Extract the (X, Y) coordinate from the center of the cell holding the provided text.  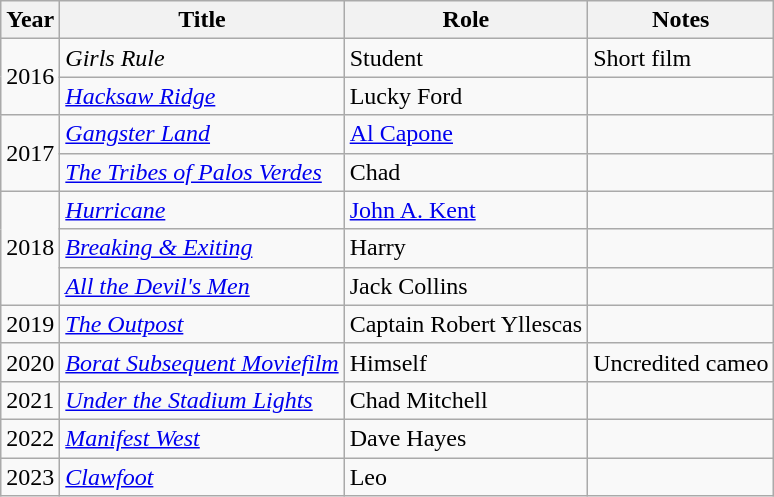
2021 (30, 400)
Jack Collins (466, 286)
Student (466, 58)
Role (466, 20)
The Tribes of Palos Verdes (202, 172)
Lucky Ford (466, 96)
Manifest West (202, 438)
Short film (681, 58)
Al Capone (466, 134)
Clawfoot (202, 477)
2022 (30, 438)
Hurricane (202, 210)
2018 (30, 248)
John A. Kent (466, 210)
2019 (30, 324)
2023 (30, 477)
Himself (466, 362)
2017 (30, 153)
Leo (466, 477)
2020 (30, 362)
Dave Hayes (466, 438)
Chad Mitchell (466, 400)
2016 (30, 77)
Borat Subsequent Moviefilm (202, 362)
Hacksaw Ridge (202, 96)
Harry (466, 248)
Notes (681, 20)
Year (30, 20)
Title (202, 20)
Uncredited cameo (681, 362)
All the Devil's Men (202, 286)
The Outpost (202, 324)
Chad (466, 172)
Under the Stadium Lights (202, 400)
Captain Robert Yllescas (466, 324)
Girls Rule (202, 58)
Gangster Land (202, 134)
Breaking & Exiting (202, 248)
